Capture the cell that displays the provided text and extract its (x, y) central coordinate. 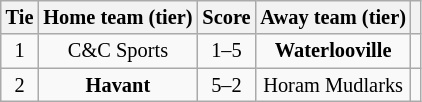
Tie (20, 17)
2 (20, 85)
Waterlooville (332, 51)
5–2 (226, 85)
Horam Mudlarks (332, 85)
Havant (118, 85)
1–5 (226, 51)
C&C Sports (118, 51)
Home team (tier) (118, 17)
Score (226, 17)
Away team (tier) (332, 17)
1 (20, 51)
